For the text-containing cell, return its midpoint in (x, y) coordinate format. 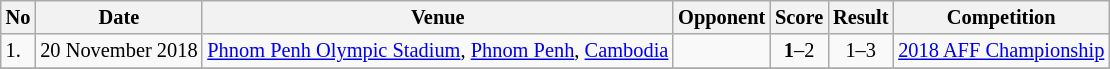
Result (860, 17)
No (18, 17)
Venue (438, 17)
20 November 2018 (118, 51)
2018 AFF Championship (1001, 51)
Score (799, 17)
Competition (1001, 17)
Opponent (722, 17)
1. (18, 51)
1–3 (860, 51)
Phnom Penh Olympic Stadium, Phnom Penh, Cambodia (438, 51)
Date (118, 17)
1–2 (799, 51)
